Output the [X, Y] coordinate of the center of the cell containing the given text.  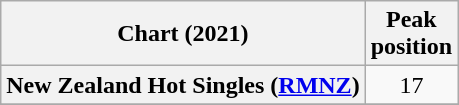
Chart (2021) [183, 34]
17 [411, 85]
New Zealand Hot Singles (RMNZ) [183, 85]
Peakposition [411, 34]
